Output the (X, Y) coordinate of the center of the cell containing the given text.  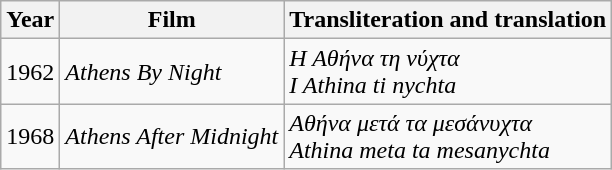
1962 (30, 72)
Year (30, 20)
Αθήνα μετά τα μεσάνυχταAthina meta ta mesanychta (448, 136)
Athens After Midnight (172, 136)
Athens By Night (172, 72)
Η Αθήνα τη νύχταI Athina ti nychta (448, 72)
Transliteration and translation (448, 20)
1968 (30, 136)
Film (172, 20)
